Scan for the cell matching the given text and deliver its [X, Y] coordinate at center. 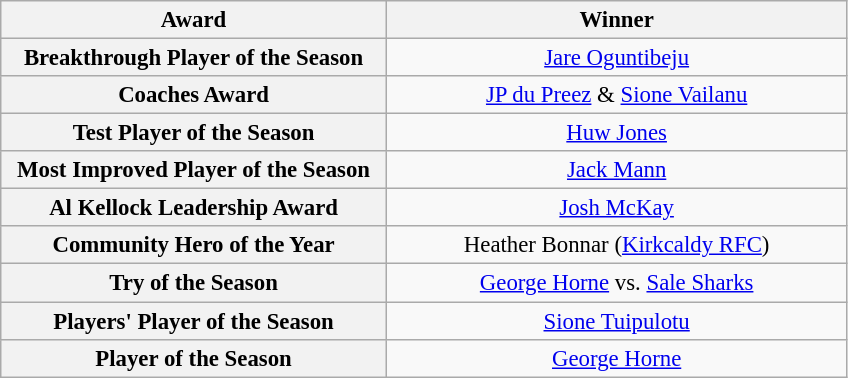
Breakthrough Player of the Season [194, 58]
JP du Preez & Sione Vailanu [616, 95]
Sione Tuipulotu [616, 321]
Players' Player of the Season [194, 321]
Jack Mann [616, 170]
Winner [616, 20]
Jare Oguntibeju [616, 58]
Award [194, 20]
Player of the Season [194, 358]
Community Hero of the Year [194, 245]
Josh McKay [616, 208]
Most Improved Player of the Season [194, 170]
Test Player of the Season [194, 133]
George Horne [616, 358]
Try of the Season [194, 283]
George Horne vs. Sale Sharks [616, 283]
Coaches Award [194, 95]
Heather Bonnar (Kirkcaldy RFC) [616, 245]
Huw Jones [616, 133]
Al Kellock Leadership Award [194, 208]
